Determine the (x, y) coordinate at the center of the cell enclosing the given text.  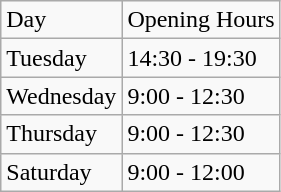
Wednesday (62, 96)
9:00 - 12:00 (201, 172)
14:30 - 19:30 (201, 58)
Day (62, 20)
Opening Hours (201, 20)
Saturday (62, 172)
Tuesday (62, 58)
Thursday (62, 134)
